Locate the cell with the specified text and output its (X, Y) center coordinate. 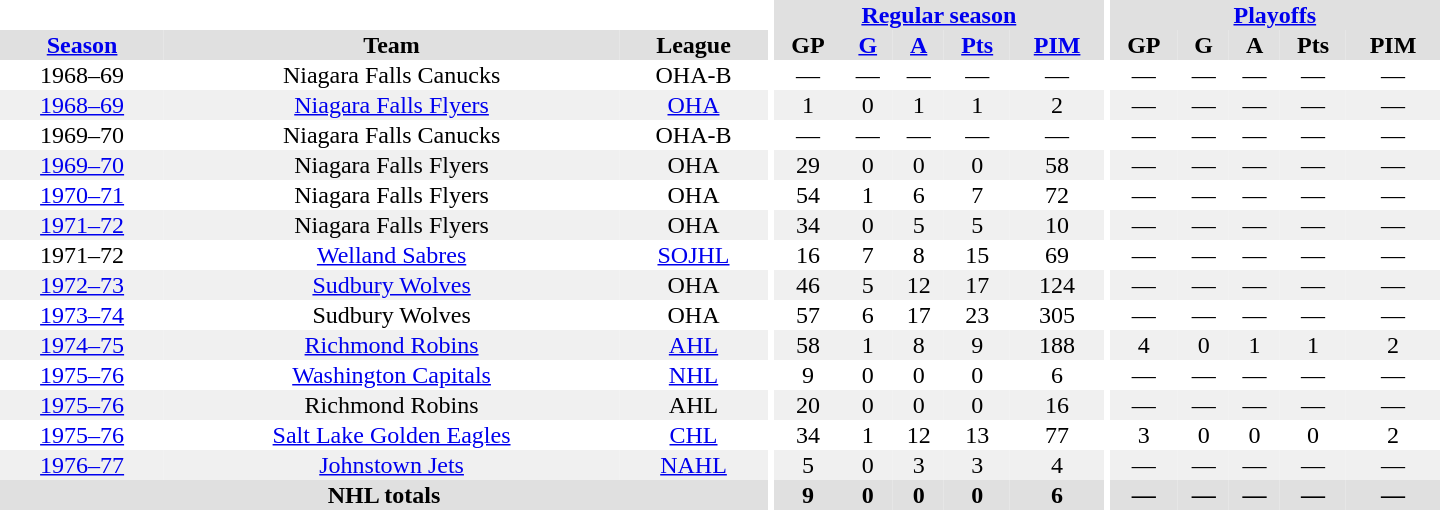
77 (1057, 435)
League (694, 45)
20 (808, 405)
Regular season (939, 15)
Johnstown Jets (392, 465)
1974–75 (82, 345)
15 (977, 255)
124 (1057, 285)
54 (808, 195)
1973–74 (82, 315)
Season (82, 45)
Welland Sabres (392, 255)
Salt Lake Golden Eagles (392, 435)
CHL (694, 435)
1970–71 (82, 195)
72 (1057, 195)
1976–77 (82, 465)
Playoffs (1275, 15)
Washington Capitals (392, 375)
10 (1057, 225)
188 (1057, 345)
SOJHL (694, 255)
Team (392, 45)
1972–73 (82, 285)
69 (1057, 255)
46 (808, 285)
23 (977, 315)
NHL (694, 375)
57 (808, 315)
NHL totals (384, 495)
29 (808, 165)
305 (1057, 315)
NAHL (694, 465)
13 (977, 435)
